Determine the (x, y) coordinate at the center of the cell enclosing the given text.  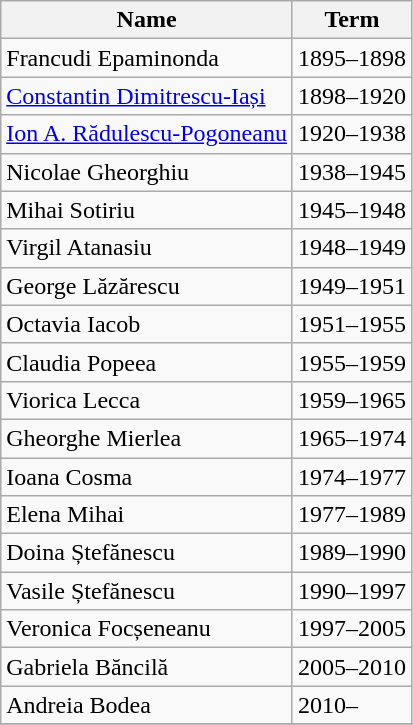
1990–1997 (352, 591)
Veronica Focșeneanu (147, 629)
1945–1948 (352, 210)
Octavia Iacob (147, 324)
1949–1951 (352, 286)
1895–1898 (352, 58)
Ion A. Rădulescu-Pogoneanu (147, 134)
1898–1920 (352, 96)
1951–1955 (352, 324)
1959–1965 (352, 400)
Mihai Sotiriu (147, 210)
Vasile Ștefănescu (147, 591)
2010– (352, 705)
2005–2010 (352, 667)
1974–1977 (352, 477)
1955–1959 (352, 362)
Nicolae Gheorghiu (147, 172)
Francudi Epaminonda (147, 58)
1977–1989 (352, 515)
1948–1949 (352, 248)
Claudia Popeea (147, 362)
Term (352, 20)
1997–2005 (352, 629)
Elena Mihai (147, 515)
Gabriela Băncilă (147, 667)
Gheorghe Mierlea (147, 438)
George Lăzărescu (147, 286)
Constantin Dimitrescu-Iași (147, 96)
1920–1938 (352, 134)
1938–1945 (352, 172)
Doina Ștefănescu (147, 553)
Viorica Lecca (147, 400)
Andreia Bodea (147, 705)
Virgil Atanasiu (147, 248)
1989–1990 (352, 553)
Ioana Cosma (147, 477)
Name (147, 20)
1965–1974 (352, 438)
